Identify which cell holds the provided text, then report its (x, y) central coordinate. 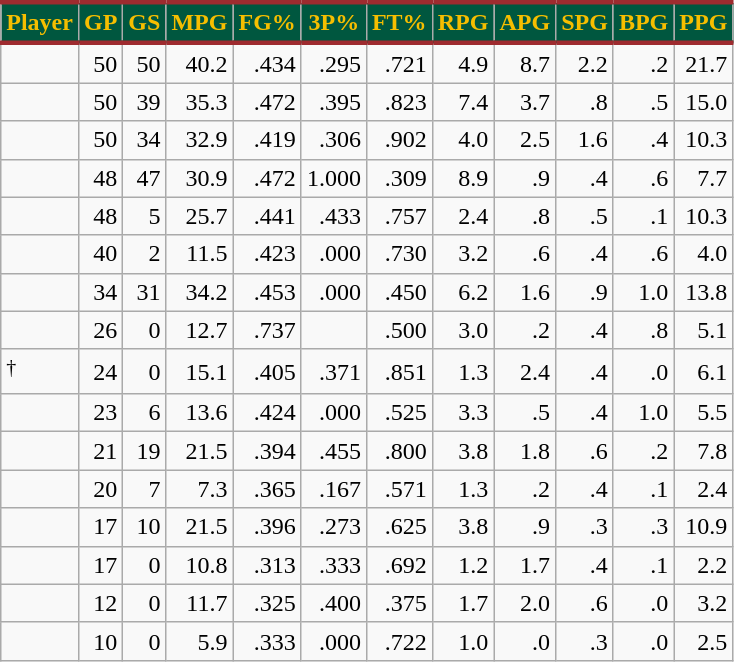
.167 (334, 489)
.902 (399, 140)
11.5 (200, 254)
7.7 (704, 178)
1.2 (463, 565)
.396 (267, 527)
5 (144, 216)
20 (100, 489)
.500 (399, 330)
31 (144, 292)
40.2 (200, 63)
6 (144, 413)
11.7 (200, 603)
12 (100, 603)
30.9 (200, 178)
8.9 (463, 178)
.273 (334, 527)
2 (144, 254)
.450 (399, 292)
RPG (463, 22)
.453 (267, 292)
.313 (267, 565)
6.2 (463, 292)
21 (100, 451)
FT% (399, 22)
13.8 (704, 292)
7.8 (704, 451)
12.7 (200, 330)
1.8 (525, 451)
5.5 (704, 413)
7 (144, 489)
6.1 (704, 372)
.395 (334, 102)
.375 (399, 603)
3.0 (463, 330)
4.9 (463, 63)
.800 (399, 451)
3.7 (525, 102)
2.0 (525, 603)
.306 (334, 140)
15.1 (200, 372)
10.8 (200, 565)
.400 (334, 603)
.423 (267, 254)
.823 (399, 102)
Player (40, 22)
.325 (267, 603)
8.7 (525, 63)
.737 (267, 330)
21.7 (704, 63)
FG% (267, 22)
7.3 (200, 489)
26 (100, 330)
47 (144, 178)
15.0 (704, 102)
.405 (267, 372)
.571 (399, 489)
MPG (200, 22)
23 (100, 413)
GS (144, 22)
.722 (399, 641)
19 (144, 451)
BPG (643, 22)
.424 (267, 413)
.441 (267, 216)
GP (100, 22)
13.6 (200, 413)
3P% (334, 22)
.455 (334, 451)
PPG (704, 22)
34.2 (200, 292)
.365 (267, 489)
.295 (334, 63)
.721 (399, 63)
.434 (267, 63)
.525 (399, 413)
10.9 (704, 527)
40 (100, 254)
25.7 (200, 216)
24 (100, 372)
35.3 (200, 102)
.730 (399, 254)
.625 (399, 527)
.851 (399, 372)
SPG (585, 22)
.692 (399, 565)
APG (525, 22)
.757 (399, 216)
3.3 (463, 413)
32.9 (200, 140)
.419 (267, 140)
7.4 (463, 102)
.309 (399, 178)
1.000 (334, 178)
39 (144, 102)
.371 (334, 372)
.433 (334, 216)
5.9 (200, 641)
5.1 (704, 330)
† (40, 372)
.394 (267, 451)
